From the cell containing the given text, extract its center point as (X, Y) coordinate. 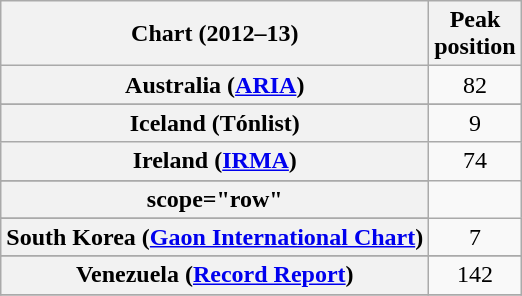
Chart (2012–13) (215, 34)
Ireland (IRMA) (215, 161)
9 (475, 123)
South Korea (Gaon International Chart) (215, 237)
74 (475, 161)
Iceland (Tónlist) (215, 123)
7 (475, 237)
Peakposition (475, 34)
Venezuela (Record Report) (215, 275)
82 (475, 85)
Australia (ARIA) (215, 85)
142 (475, 275)
scope="row" (215, 199)
